For the text-containing cell, return its midpoint in [X, Y] coordinate format. 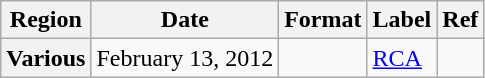
Label [402, 20]
February 13, 2012 [185, 58]
Format [323, 20]
RCA [402, 58]
Region [46, 20]
Date [185, 20]
Various [46, 58]
Ref [460, 20]
